Return the [x, y] coordinate for the center point of the cell that contains the specified text.  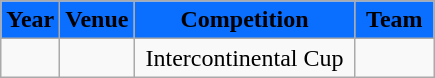
Competition [244, 20]
Team [394, 20]
Intercontinental Cup [244, 58]
Year [30, 20]
Venue [97, 20]
